For the text-containing cell, return its midpoint in [x, y] coordinate format. 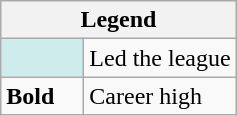
Legend [118, 20]
Career high [160, 96]
Bold [42, 96]
Led the league [160, 58]
